Scan for the cell matching the given text and deliver its (x, y) coordinate at center. 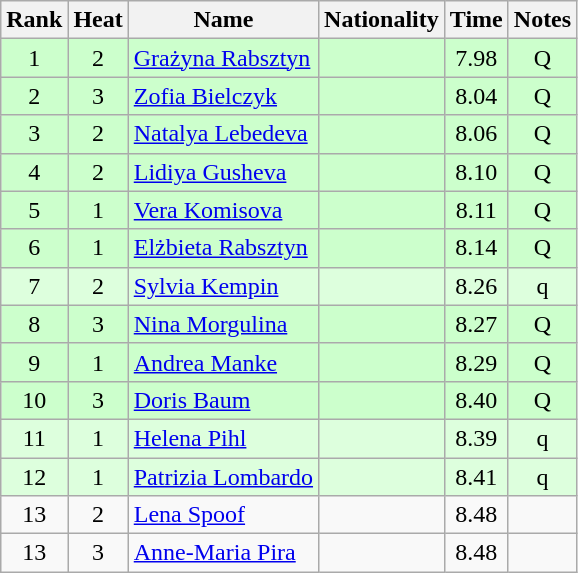
Time (476, 20)
Sylvia Kempin (223, 286)
8.26 (476, 286)
8.14 (476, 248)
7.98 (476, 58)
Nationality (382, 20)
9 (34, 362)
Name (223, 20)
7 (34, 286)
Heat (98, 20)
8.10 (476, 172)
Zofia Bielczyk (223, 96)
4 (34, 172)
Anne-Maria Pira (223, 553)
Andrea Manke (223, 362)
Natalya Lebedeva (223, 134)
8.04 (476, 96)
8.11 (476, 210)
6 (34, 248)
Grażyna Rabsztyn (223, 58)
5 (34, 210)
8.29 (476, 362)
Vera Komisova (223, 210)
Doris Baum (223, 400)
8.06 (476, 134)
8.27 (476, 324)
Elżbieta Rabsztyn (223, 248)
12 (34, 477)
10 (34, 400)
11 (34, 438)
Lena Spoof (223, 515)
8.39 (476, 438)
Patrizia Lombardo (223, 477)
Nina Morgulina (223, 324)
8.40 (476, 400)
Helena Pihl (223, 438)
8 (34, 324)
8.41 (476, 477)
Rank (34, 20)
Notes (542, 20)
Lidiya Gusheva (223, 172)
